Locate the cell with the specified text and output its (X, Y) center coordinate. 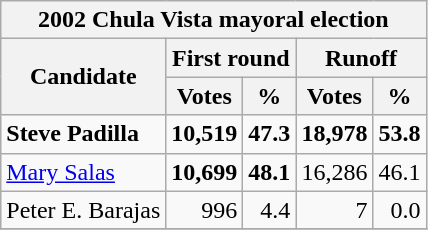
996 (204, 210)
Steve Padilla (84, 134)
48.1 (270, 172)
Candidate (84, 77)
53.8 (400, 134)
Peter E. Barajas (84, 210)
Mary Salas (84, 172)
First round (231, 58)
2002 Chula Vista mayoral election (214, 20)
4.4 (270, 210)
Runoff (361, 58)
47.3 (270, 134)
46.1 (400, 172)
0.0 (400, 210)
16,286 (334, 172)
7 (334, 210)
18,978 (334, 134)
10,699 (204, 172)
10,519 (204, 134)
